Determine the [X, Y] coordinate at the center of the cell enclosing the given text.  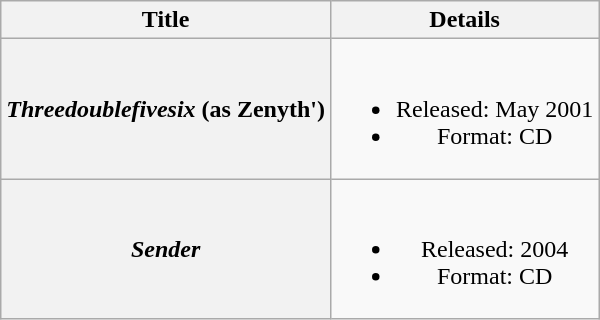
Released: May 2001Format: CD [464, 109]
Threedoublefivesix (as Zenyth') [166, 109]
Sender [166, 249]
Released: 2004Format: CD [464, 249]
Details [464, 20]
Title [166, 20]
